Find where the given text appears and provide that cell's center as [X, Y] coordinate. 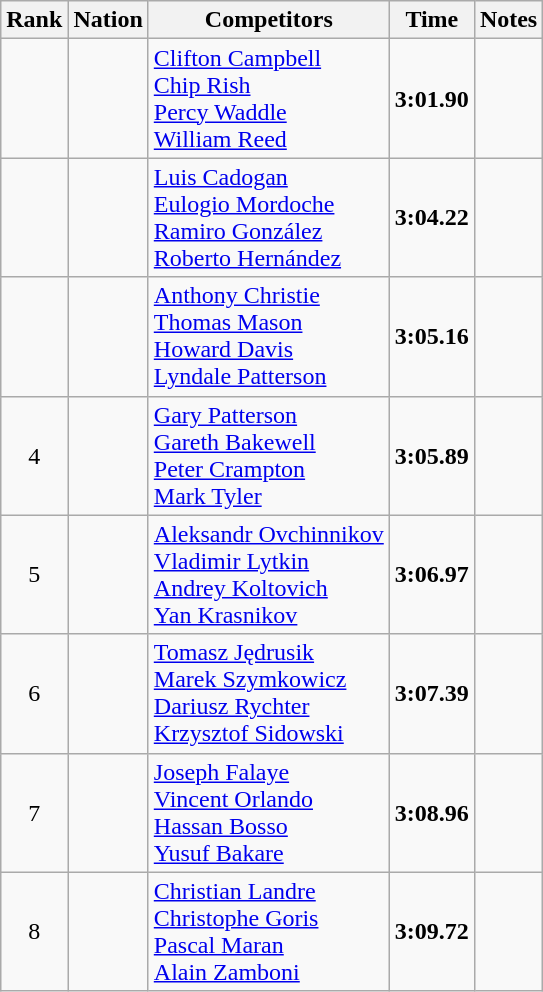
3:01.90 [432, 98]
Notes [508, 20]
5 [34, 574]
Gary PattersonGareth BakewellPeter CramptonMark Tyler [268, 456]
Anthony ChristieThomas MasonHoward DavisLyndale Patterson [268, 336]
3:05.16 [432, 336]
3:09.72 [432, 932]
Christian LandreChristophe GorisPascal MaranAlain Zamboni [268, 932]
Nation [108, 20]
Clifton CampbellChip RishPercy WaddleWilliam Reed [268, 98]
Time [432, 20]
7 [34, 812]
3:05.89 [432, 456]
Joseph FalayeVincent OrlandoHassan BossoYusuf Bakare [268, 812]
Aleksandr OvchinnikovVladimir LytkinAndrey KoltovichYan Krasnikov [268, 574]
3:07.39 [432, 694]
Competitors [268, 20]
6 [34, 694]
Rank [34, 20]
3:08.96 [432, 812]
Tomasz JędrusikMarek SzymkowiczDariusz RychterKrzysztof Sidowski [268, 694]
3:04.22 [432, 218]
8 [34, 932]
4 [34, 456]
3:06.97 [432, 574]
Luis CadoganEulogio MordocheRamiro GonzálezRoberto Hernández [268, 218]
